From the cell containing the given text, extract its center point as (x, y) coordinate. 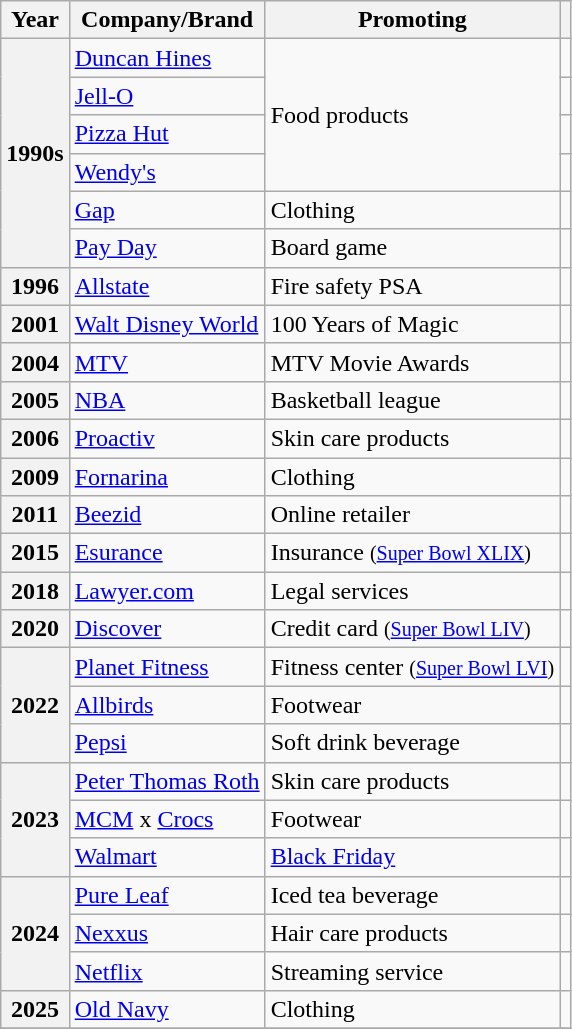
Fitness center (Super Bowl LVI) (412, 667)
2001 (35, 324)
Soft drink beverage (412, 743)
2004 (35, 362)
Old Navy (167, 1009)
Pizza Hut (167, 134)
Iced tea beverage (412, 895)
Board game (412, 248)
2018 (35, 591)
2025 (35, 1009)
Duncan Hines (167, 58)
2020 (35, 629)
2006 (35, 438)
Lawyer.com (167, 591)
2015 (35, 553)
Jell-O (167, 96)
Pay Day (167, 248)
Wendy's (167, 172)
Allbirds (167, 705)
Esurance (167, 553)
Discover (167, 629)
Year (35, 20)
Walmart (167, 857)
Pepsi (167, 743)
Hair care products (412, 933)
Proactiv (167, 438)
Online retailer (412, 515)
Walt Disney World (167, 324)
2024 (35, 933)
Basketball league (412, 400)
1990s (35, 153)
Gap (167, 210)
Legal services (412, 591)
Netflix (167, 971)
1996 (35, 286)
Nexxus (167, 933)
Fornarina (167, 477)
MTV Movie Awards (412, 362)
2023 (35, 819)
NBA (167, 400)
Pure Leaf (167, 895)
2022 (35, 705)
Food products (412, 115)
Credit card (Super Bowl LIV) (412, 629)
Allstate (167, 286)
2011 (35, 515)
Fire safety PSA (412, 286)
Streaming service (412, 971)
Promoting (412, 20)
100 Years of Magic (412, 324)
Insurance (Super Bowl XLIX) (412, 553)
Black Friday (412, 857)
MTV (167, 362)
2005 (35, 400)
Beezid (167, 515)
Company/Brand (167, 20)
MCM x Crocs (167, 819)
Peter Thomas Roth (167, 781)
Planet Fitness (167, 667)
2009 (35, 477)
